Detect which cell encompasses the target text, then output its [x, y] center coordinate. 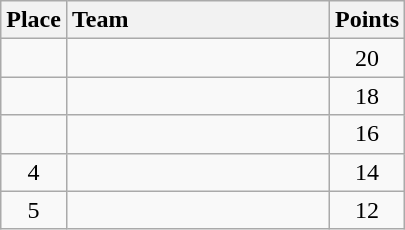
14 [368, 172]
Place [34, 20]
4 [34, 172]
18 [368, 96]
16 [368, 134]
12 [368, 210]
20 [368, 58]
Team [198, 20]
5 [34, 210]
Points [368, 20]
